Provide the [X, Y] coordinate of the cell's center where the given text is located.  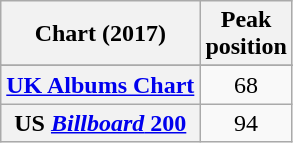
Chart (2017) [100, 34]
68 [246, 85]
94 [246, 123]
US Billboard 200 [100, 123]
Peakposition [246, 34]
UK Albums Chart [100, 85]
